For the text-containing cell, return its midpoint in (X, Y) coordinate format. 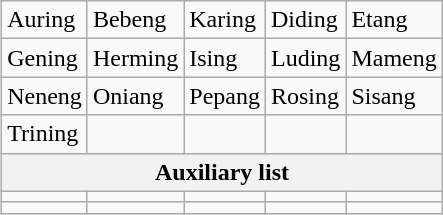
Luding (305, 58)
Auring (45, 20)
Rosing (305, 96)
Mameng (394, 58)
Herming (135, 58)
Sisang (394, 96)
Gening (45, 58)
Diding (305, 20)
Oniang (135, 96)
Etang (394, 20)
Auxiliary list (222, 172)
Trining (45, 134)
Pepang (225, 96)
Neneng (45, 96)
Bebeng (135, 20)
Ising (225, 58)
Karing (225, 20)
